For the text-containing cell, return its midpoint in (X, Y) coordinate format. 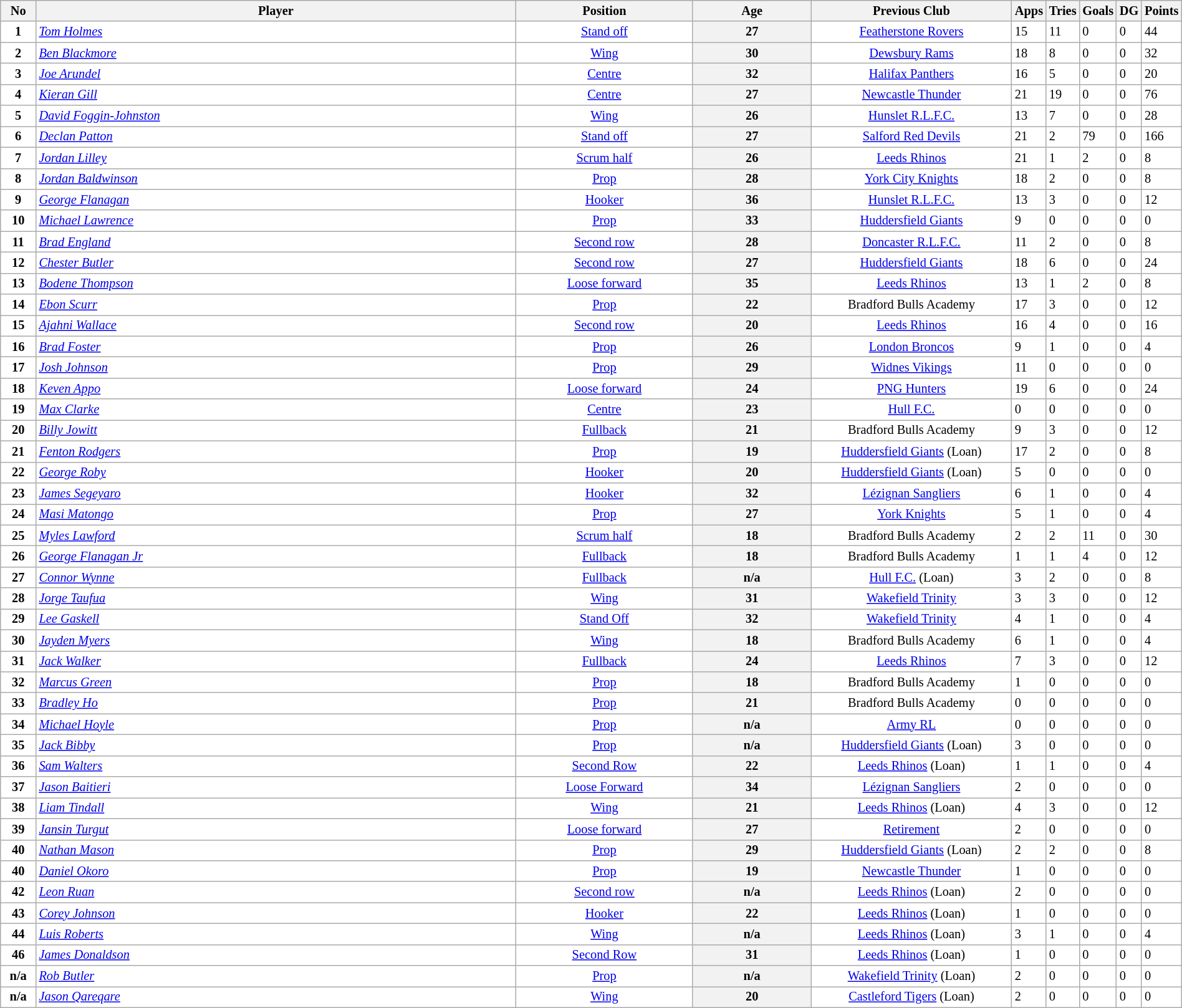
Masi Matongo (276, 514)
Max Clarke (276, 410)
Declan Patton (276, 137)
43 (19, 913)
Rob Butler (276, 976)
Jack Walker (276, 661)
Widnes Vikings (911, 367)
42 (19, 892)
Stand Off (604, 619)
Apps (1029, 11)
Jason Qareqare (276, 997)
Keven Appo (276, 388)
166 (1161, 137)
Josh Johnson (276, 367)
Tries (1062, 11)
Brad Foster (276, 347)
10 (19, 221)
Liam Tindall (276, 808)
Hull F.C. (Loan) (911, 577)
Bodene Thompson (276, 284)
25 (19, 535)
Billy Jowitt (276, 430)
Doncaster R.L.F.C. (911, 242)
Michael Lawrence (276, 221)
Ebon Scurr (276, 305)
York Knights (911, 514)
Castleford Tigers (Loan) (911, 997)
Jayden Myers (276, 640)
Joe Arundel (276, 74)
Featherstone Rovers (911, 32)
Player (276, 11)
PNG Hunters (911, 388)
37 (19, 787)
Corey Johnson (276, 913)
Ajahni Wallace (276, 325)
George Flanagan (276, 199)
Chester Butler (276, 262)
Jansin Turgut (276, 829)
39 (19, 829)
Loose Forward (604, 787)
Position (604, 11)
Marcus Green (276, 682)
Tom Holmes (276, 32)
46 (19, 955)
DG (1129, 11)
Kieran Gill (276, 95)
Points (1161, 11)
David Foggin-Johnston (276, 116)
Luis Roberts (276, 934)
James Donaldson (276, 955)
Previous Club (911, 11)
Leon Ruan (276, 892)
Connor Wynne (276, 577)
Age (752, 11)
Jorge Taufua (276, 598)
14 (19, 305)
Jordan Lilley (276, 158)
Retirement (911, 829)
London Broncos (911, 347)
Daniel Okoro (276, 871)
Brad England (276, 242)
Hull F.C. (911, 410)
Jordan Baldwinson (276, 179)
George Roby (276, 473)
Lee Gaskell (276, 619)
Fenton Rodgers (276, 451)
38 (19, 808)
Wakefield Trinity (Loan) (911, 976)
Dewsbury Rams (911, 53)
79 (1098, 137)
York City Knights (911, 179)
James Segeyaro (276, 493)
Army RL (911, 724)
Ben Blackmore (276, 53)
Jason Baitieri (276, 787)
Nathan Mason (276, 850)
Myles Lawford (276, 535)
Michael Hoyle (276, 724)
76 (1161, 95)
Goals (1098, 11)
No (19, 11)
Salford Red Devils (911, 137)
Halifax Panthers (911, 74)
Jack Bibby (276, 745)
Bradley Ho (276, 703)
George Flanagan Jr (276, 556)
Sam Walters (276, 766)
